Extract the [x, y] coordinate from the center of the cell holding the provided text.  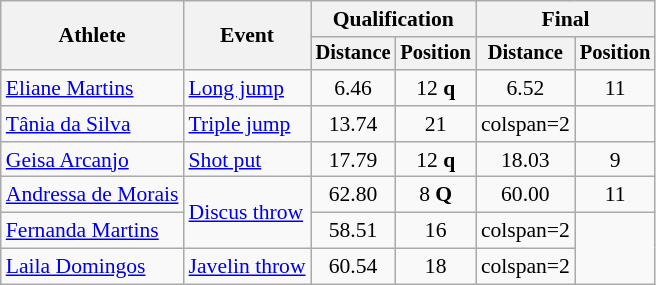
Fernanda Martins [92, 231]
Javelin throw [248, 267]
Andressa de Morais [92, 195]
Athlete [92, 36]
Qualification [394, 19]
18 [435, 267]
Long jump [248, 88]
16 [435, 231]
9 [615, 160]
Tânia da Silva [92, 124]
Laila Domingos [92, 267]
6.46 [354, 88]
58.51 [354, 231]
Discus throw [248, 212]
60.54 [354, 267]
60.00 [526, 195]
Geisa Arcanjo [92, 160]
6.52 [526, 88]
21 [435, 124]
Shot put [248, 160]
17.79 [354, 160]
13.74 [354, 124]
Triple jump [248, 124]
Event [248, 36]
8 Q [435, 195]
Final [566, 19]
Eliane Martins [92, 88]
62.80 [354, 195]
18.03 [526, 160]
